Provide the (X, Y) coordinate of the cell's center where the given text is located.  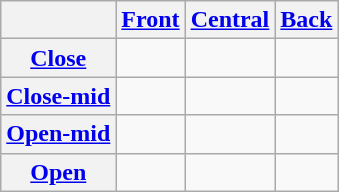
Central (230, 20)
Close-mid (58, 96)
Close (58, 58)
Back (306, 20)
Front (150, 20)
Open-mid (58, 134)
Open (58, 172)
